Output the (x, y) coordinate of the center of the cell containing the given text.  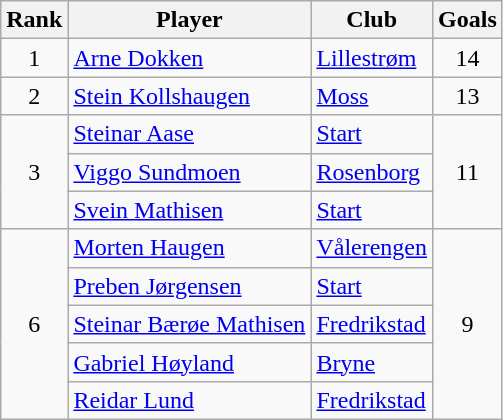
6 (34, 324)
Reidar Lund (190, 400)
Preben Jørgensen (190, 286)
11 (468, 172)
Player (190, 20)
Steinar Aase (190, 134)
1 (34, 58)
Svein Mathisen (190, 210)
13 (468, 96)
9 (468, 324)
Morten Haugen (190, 248)
Moss (372, 96)
Vålerengen (372, 248)
Arne Dokken (190, 58)
2 (34, 96)
Viggo Sundmoen (190, 172)
3 (34, 172)
Lillestrøm (372, 58)
Goals (468, 20)
Bryne (372, 362)
Gabriel Høyland (190, 362)
Rosenborg (372, 172)
Rank (34, 20)
Stein Kollshaugen (190, 96)
Club (372, 20)
14 (468, 58)
Steinar Bærøe Mathisen (190, 324)
